Return the [X, Y] coordinate for the center point of the cell that contains the specified text.  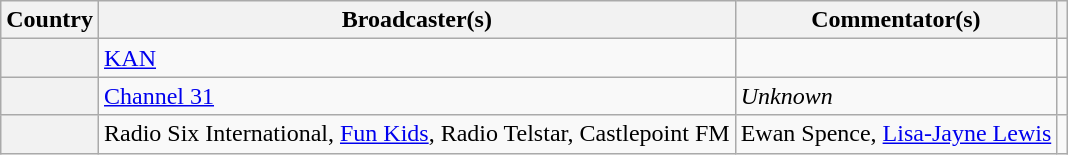
Unknown [896, 96]
Country [50, 20]
Broadcaster(s) [416, 20]
Commentator(s) [896, 20]
Channel 31 [416, 96]
Radio Six International, Fun Kids, Radio Telstar, Castlepoint FM [416, 134]
KAN [416, 58]
Ewan Spence, Lisa-Jayne Lewis [896, 134]
